Provide the [x, y] coordinate of the cell's center where the given text is located.  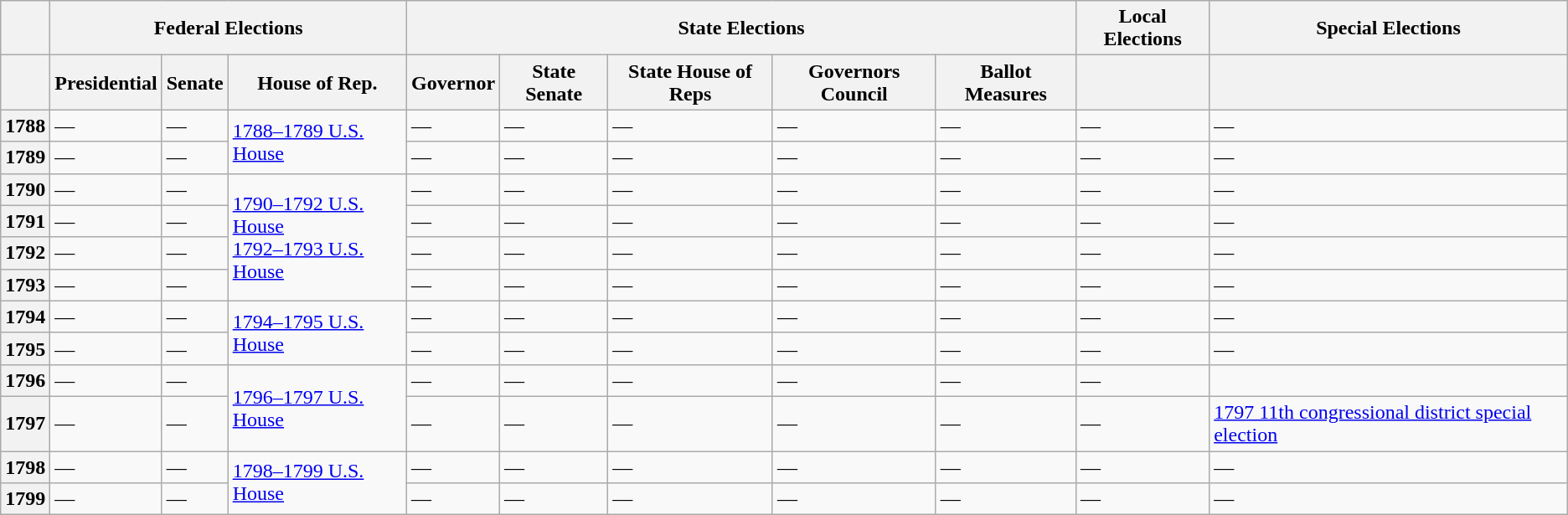
1789 [25, 157]
1792 [25, 253]
Ballot Measures [1005, 82]
1793 [25, 285]
1794–1795 U.S. House [317, 332]
State Elections [742, 28]
Special Elections [1389, 28]
Presidential [106, 82]
1790 [25, 189]
State Senate [554, 82]
Federal Elections [229, 28]
House of Rep. [317, 82]
Governor [454, 82]
1796–1797 U.S. House [317, 407]
1796 [25, 380]
1790–1792 U.S. House1792–1793 U.S. House [317, 237]
State House of Reps [690, 82]
1794 [25, 317]
1799 [25, 499]
1798–1799 U.S. House [317, 482]
Governors Council [854, 82]
1798 [25, 466]
1795 [25, 348]
Local Elections [1142, 28]
1788–1789 U.S. House [317, 142]
1791 [25, 221]
Senate [194, 82]
1788 [25, 126]
1797 [25, 424]
1797 11th congressional district special election [1389, 424]
